Identify which cell holds the provided text, then report its (x, y) central coordinate. 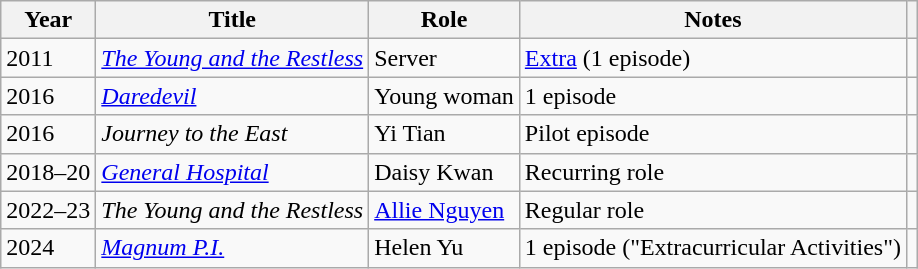
Yi Tian (444, 134)
Year (48, 20)
2018–20 (48, 172)
2022–23 (48, 210)
Allie Nguyen (444, 210)
Role (444, 20)
2024 (48, 248)
Extra (1 episode) (712, 58)
Notes (712, 20)
Daisy Kwan (444, 172)
2011 (48, 58)
Recurring role (712, 172)
1 episode (712, 96)
Magnum P.I. (232, 248)
Helen Yu (444, 248)
Regular role (712, 210)
Daredevil (232, 96)
1 episode ("Extracurricular Activities") (712, 248)
Server (444, 58)
Journey to the East (232, 134)
Pilot episode (712, 134)
Young woman (444, 96)
Title (232, 20)
General Hospital (232, 172)
